Pinpoint the cell where the given text exists, returning its [X, Y] midpoint coordinate. 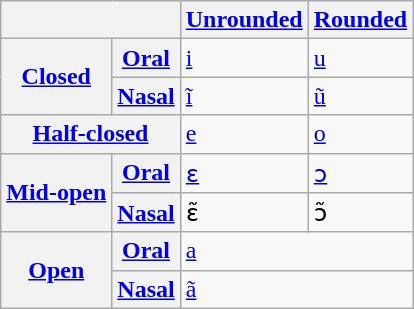
ɛ̃ [244, 213]
Rounded [360, 20]
Half-closed [90, 134]
ɔ̃ [360, 213]
ã [296, 289]
ɔ [360, 173]
ũ [360, 96]
ɛ [244, 173]
e [244, 134]
Unrounded [244, 20]
Closed [56, 77]
a [296, 251]
i [244, 58]
Mid-open [56, 192]
o [360, 134]
u [360, 58]
Open [56, 270]
ĩ [244, 96]
